Return [X, Y] of the center of cell containing provided text 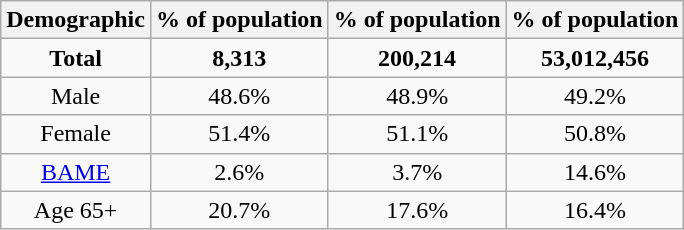
20.7% [239, 210]
17.6% [417, 210]
49.2% [595, 96]
BAME [76, 172]
200,214 [417, 58]
53,012,456 [595, 58]
Demographic [76, 20]
2.6% [239, 172]
3.7% [417, 172]
Age 65+ [76, 210]
14.6% [595, 172]
51.1% [417, 134]
Male [76, 96]
50.8% [595, 134]
48.6% [239, 96]
51.4% [239, 134]
16.4% [595, 210]
Total [76, 58]
8,313 [239, 58]
Female [76, 134]
48.9% [417, 96]
